Return [x, y] of the center of cell containing provided text 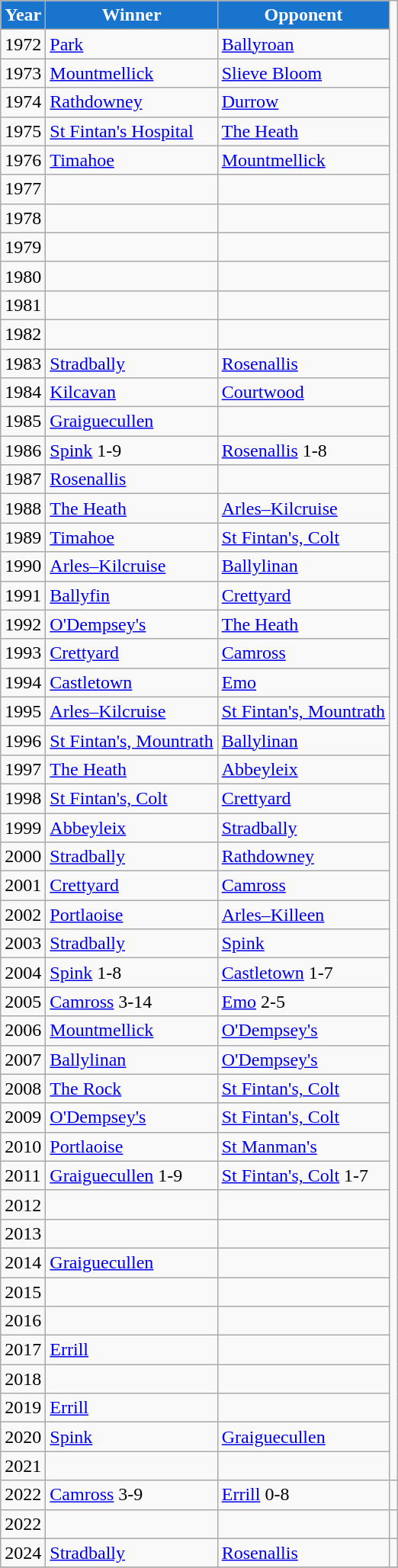
Winner [131, 15]
St Manman's [303, 1146]
2000 [23, 857]
1979 [23, 247]
1980 [23, 276]
2019 [23, 1408]
Emo [303, 682]
2005 [23, 1002]
1983 [23, 364]
2015 [23, 1292]
Spink 1-9 [131, 451]
2011 [23, 1175]
Ballyfin [131, 595]
2009 [23, 1117]
2018 [23, 1379]
1989 [23, 537]
Year [23, 15]
2020 [23, 1437]
1988 [23, 508]
2006 [23, 1031]
2013 [23, 1233]
1984 [23, 393]
1978 [23, 218]
Errill 0-8 [303, 1495]
Castletown 1-7 [303, 973]
Camross 3-9 [131, 1495]
2017 [23, 1350]
2008 [23, 1089]
1992 [23, 624]
The Rock [131, 1089]
Arles–Killeen [303, 915]
2024 [23, 1553]
2007 [23, 1060]
1973 [23, 73]
2001 [23, 886]
2004 [23, 973]
1996 [23, 740]
2003 [23, 944]
1986 [23, 451]
Graiguecullen 1-9 [131, 1175]
1974 [23, 102]
Castletown [131, 682]
1999 [23, 827]
Courtwood [303, 393]
1997 [23, 769]
Park [131, 44]
1985 [23, 422]
Rosenallis 1-8 [303, 451]
Durrow [303, 102]
St Fintan's, Colt 1-7 [303, 1175]
Opponent [303, 15]
1977 [23, 189]
1975 [23, 131]
2002 [23, 915]
1982 [23, 334]
1976 [23, 160]
1987 [23, 479]
Spink 1-8 [131, 973]
Kilcavan [131, 393]
1991 [23, 595]
2014 [23, 1262]
Ballyroan [303, 44]
St Fintan's Hospital [131, 131]
2010 [23, 1146]
1994 [23, 682]
1995 [23, 711]
1998 [23, 798]
Slieve Bloom [303, 73]
2021 [23, 1466]
1972 [23, 44]
1993 [23, 653]
Camross 3-14 [131, 1002]
Emo 2-5 [303, 1002]
2012 [23, 1204]
1981 [23, 305]
1990 [23, 566]
2016 [23, 1321]
